Locate the cell with the specified text and output its [X, Y] center coordinate. 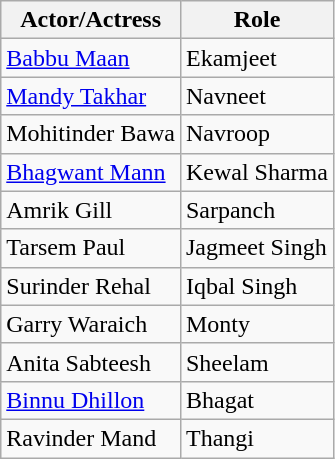
Role [256, 20]
Mohitinder Bawa [91, 134]
Garry Waraich [91, 324]
Anita Sabteesh [91, 362]
Babbu Maan [91, 58]
Surinder Rehal [91, 286]
Ravinder Mand [91, 438]
Mandy Takhar [91, 96]
Thangi [256, 438]
Iqbal Singh [256, 286]
Navneet [256, 96]
Kewal Sharma [256, 172]
Amrik Gill [91, 210]
Ekamjeet [256, 58]
Navroop [256, 134]
Bhagwant Mann [91, 172]
Actor/Actress [91, 20]
Sheelam [256, 362]
Monty [256, 324]
Sarpanch [256, 210]
Tarsem Paul [91, 248]
Jagmeet Singh [256, 248]
Bhagat [256, 400]
Binnu Dhillon [91, 400]
